Output the [X, Y] coordinate of the center of the cell containing the given text.  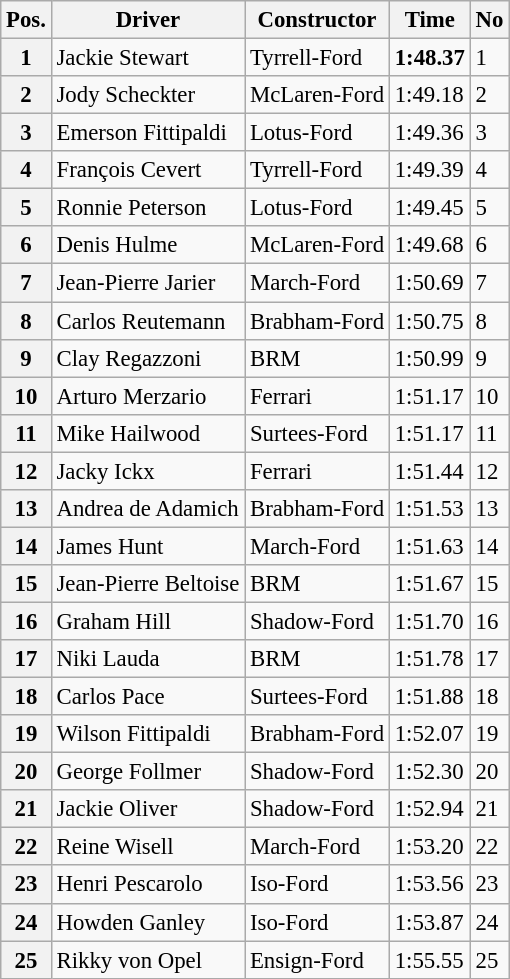
1:49.45 [430, 208]
1:50.75 [430, 321]
Niki Lauda [148, 659]
Graham Hill [148, 621]
No [489, 20]
1:51.88 [430, 697]
Driver [148, 20]
1:51.53 [430, 509]
1:49.18 [430, 95]
1:55.55 [430, 960]
1:53.87 [430, 922]
Ensign-Ford [318, 960]
Howden Ganley [148, 922]
Carlos Reutemann [148, 321]
1:51.70 [430, 621]
Henri Pescarolo [148, 885]
Clay Regazzoni [148, 358]
1:49.68 [430, 245]
1:52.07 [430, 734]
Time [430, 20]
Mike Hailwood [148, 433]
Denis Hulme [148, 245]
1:51.63 [430, 546]
1:49.39 [430, 170]
Jody Scheckter [148, 95]
Reine Wisell [148, 847]
1:51.78 [430, 659]
1:50.69 [430, 283]
Jean-Pierre Beltoise [148, 584]
Emerson Fittipaldi [148, 133]
1:50.99 [430, 358]
1:52.30 [430, 772]
1:51.44 [430, 471]
1:52.94 [430, 809]
Wilson Fittipaldi [148, 734]
Arturo Merzario [148, 396]
Rikky von Opel [148, 960]
Constructor [318, 20]
Jackie Stewart [148, 58]
1:49.36 [430, 133]
Carlos Pace [148, 697]
Pos. [26, 20]
1:51.67 [430, 584]
François Cevert [148, 170]
Ronnie Peterson [148, 208]
James Hunt [148, 546]
Andrea de Adamich [148, 509]
1:53.56 [430, 885]
Jean-Pierre Jarier [148, 283]
1:48.37 [430, 58]
1:53.20 [430, 847]
Jackie Oliver [148, 809]
George Follmer [148, 772]
Jacky Ickx [148, 471]
